From the cell containing the given text, extract its center point as [X, Y] coordinate. 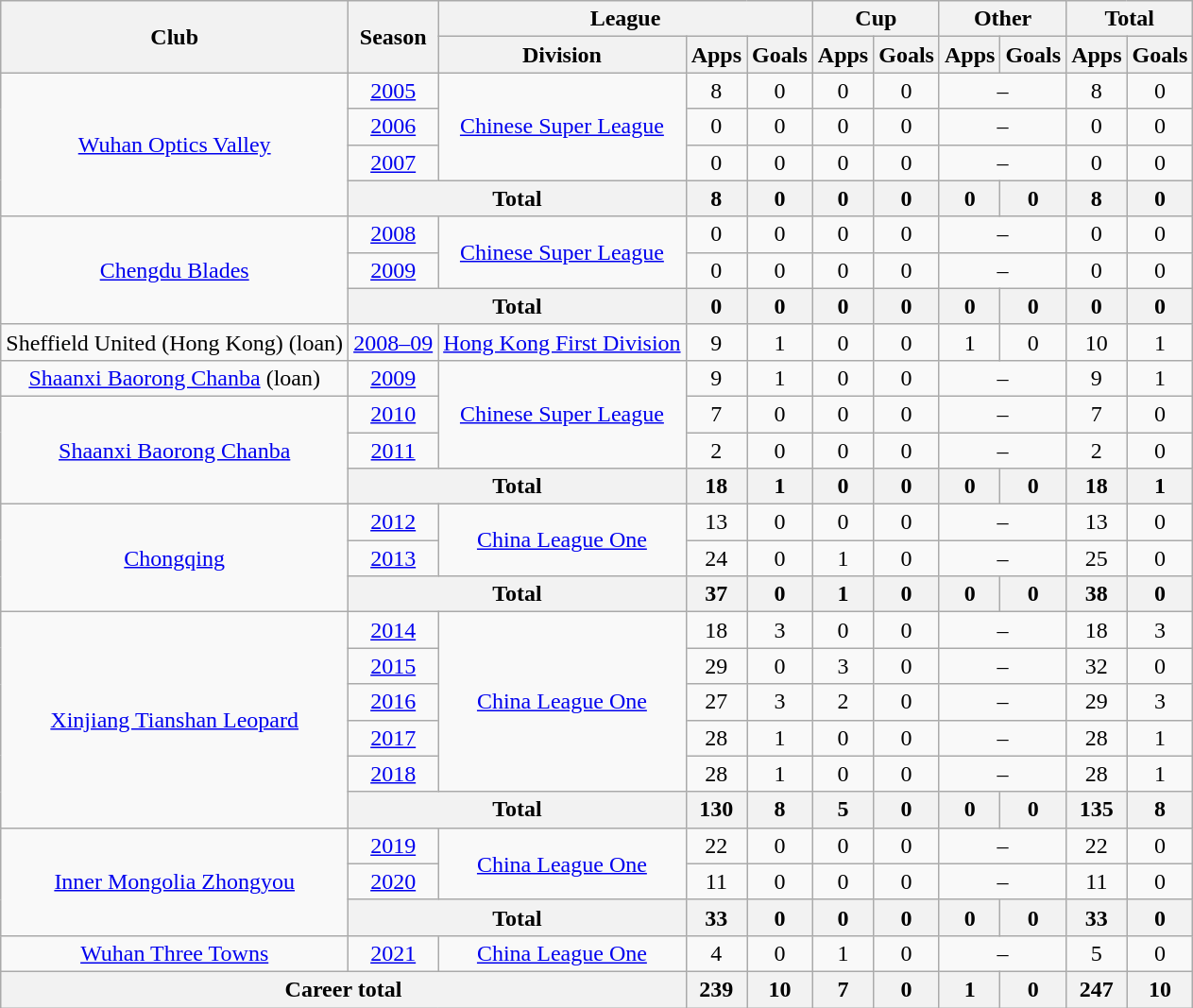
4 [716, 953]
Xinjiang Tianshan Leopard [175, 720]
Cup [876, 19]
2019 [393, 846]
Shaanxi Baorong Chanba [175, 450]
Sheffield United (Hong Kong) (loan) [175, 342]
2006 [393, 127]
Division [562, 55]
2008 [393, 234]
2010 [393, 414]
2021 [393, 953]
32 [1097, 666]
2016 [393, 702]
2015 [393, 666]
2014 [393, 630]
247 [1097, 989]
2007 [393, 162]
Chongqing [175, 558]
25 [1097, 558]
2008–09 [393, 342]
Career total [344, 989]
2005 [393, 91]
Other [1002, 19]
2017 [393, 738]
Club [175, 37]
2013 [393, 558]
2011 [393, 451]
38 [1097, 594]
Season [393, 37]
Wuhan Optics Valley [175, 145]
130 [716, 810]
Shaanxi Baorong Chanba (loan) [175, 378]
Inner Mongolia Zhongyou [175, 881]
135 [1097, 810]
27 [716, 702]
Chengdu Blades [175, 270]
239 [716, 989]
Wuhan Three Towns [175, 953]
2018 [393, 774]
37 [716, 594]
2020 [393, 881]
24 [716, 558]
2012 [393, 522]
Hong Kong First Division [562, 342]
League [625, 19]
